Pinpoint the cell where the given text exists, returning its (X, Y) midpoint coordinate. 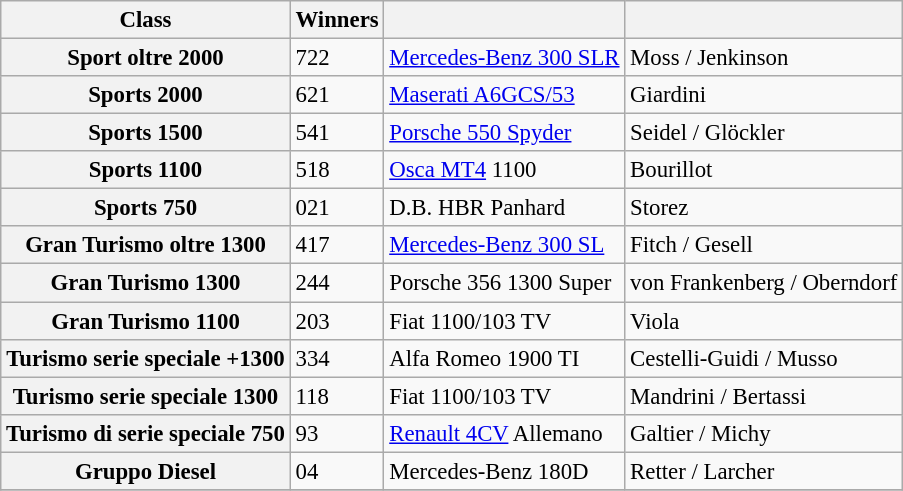
021 (337, 208)
Porsche 356 1300 Super (504, 283)
Alfa Romeo 1900 TI (504, 358)
Winners (337, 20)
93 (337, 433)
Turismo di serie speciale 750 (146, 433)
Porsche 550 Spyder (504, 133)
Fitch / Gesell (764, 245)
Giardini (764, 95)
Sports 750 (146, 208)
Sport oltre 2000 (146, 58)
244 (337, 283)
417 (337, 245)
Viola (764, 321)
Sports 2000 (146, 95)
518 (337, 170)
Seidel / Glöckler (764, 133)
Renault 4CV Allemano (504, 433)
Cestelli-Guidi / Musso (764, 358)
203 (337, 321)
04 (337, 471)
Moss / Jenkinson (764, 58)
Mandrini / Bertassi (764, 396)
Retter / Larcher (764, 471)
von Frankenberg / Oberndorf (764, 283)
621 (337, 95)
Bourillot (764, 170)
Gran Turismo oltre 1300 (146, 245)
Class (146, 20)
Sports 1100 (146, 170)
Osca MT4 1100 (504, 170)
Gruppo Diesel (146, 471)
Turismo serie speciale 1300 (146, 396)
Gran Turismo 1300 (146, 283)
Mercedes-Benz 300 SLR (504, 58)
Maserati A6GCS/53 (504, 95)
722 (337, 58)
541 (337, 133)
D.B. HBR Panhard (504, 208)
Storez (764, 208)
118 (337, 396)
334 (337, 358)
Galtier / Michy (764, 433)
Sports 1500 (146, 133)
Mercedes-Benz 180D (504, 471)
Gran Turismo 1100 (146, 321)
Turismo serie speciale +1300 (146, 358)
Mercedes-Benz 300 SL (504, 245)
